Locate the cell with the specified text and output its (x, y) center coordinate. 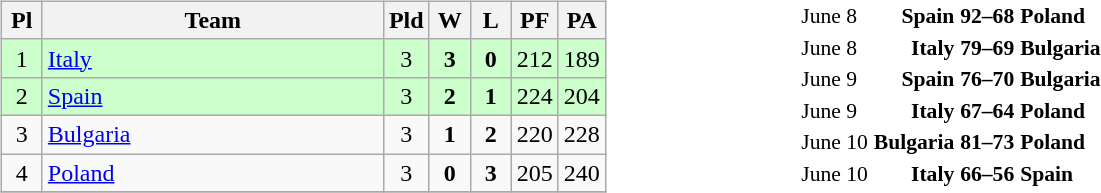
PA (582, 20)
76–70 (988, 79)
92–68 (988, 16)
67–64 (988, 110)
81–73 (988, 142)
204 (582, 96)
66–56 (988, 173)
Poland (212, 173)
228 (582, 134)
Team (212, 20)
79–69 (988, 47)
L (490, 20)
189 (582, 58)
220 (534, 134)
212 (534, 58)
205 (534, 173)
224 (534, 96)
W (450, 20)
PF (534, 20)
240 (582, 173)
Pl (22, 20)
Pld (406, 20)
4 (22, 173)
